Identify which cell holds the provided text, then report its [x, y] central coordinate. 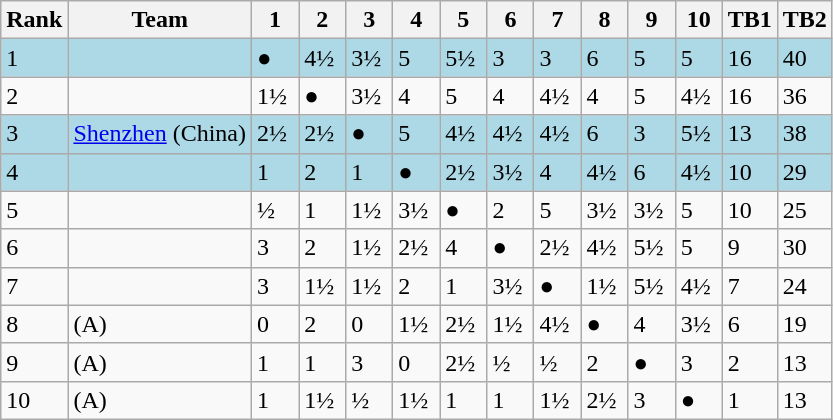
40 [804, 58]
38 [804, 134]
Rank [34, 20]
TB2 [804, 20]
TB1 [750, 20]
Shenzhen (China) [160, 134]
25 [804, 210]
24 [804, 286]
30 [804, 248]
29 [804, 172]
Team [160, 20]
36 [804, 96]
19 [804, 324]
